Detect which cell encompasses the target text, then output its [x, y] center coordinate. 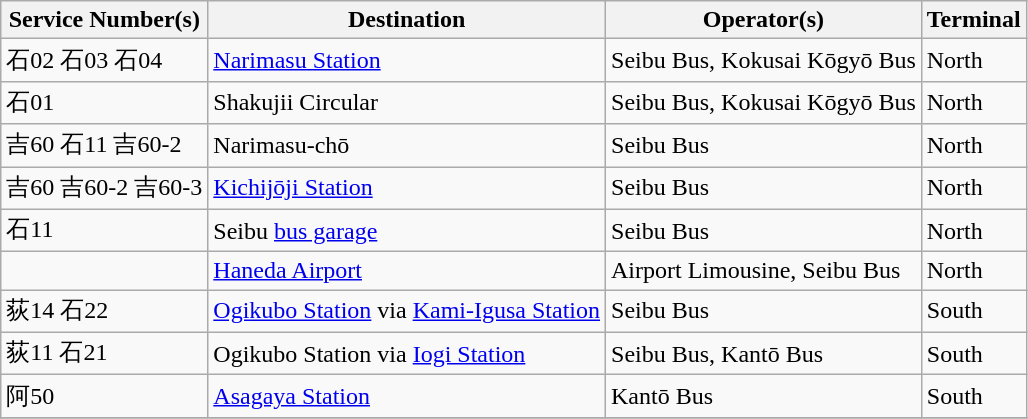
Seibu bus garage [407, 230]
Destination [407, 20]
Narimasu Station [407, 60]
石11 [104, 230]
Service Number(s) [104, 20]
荻14 石22 [104, 312]
Airport Limousine, Seibu Bus [764, 271]
Seibu Bus, Kantō Bus [764, 354]
吉60 石11 吉60-2 [104, 146]
Operator(s) [764, 20]
Haneda Airport [407, 271]
Narimasu-chō [407, 146]
石01 [104, 102]
Kichijōji Station [407, 188]
阿50 [104, 396]
荻11 石21 [104, 354]
Asagaya Station [407, 396]
Ogikubo Station via Iogi Station [407, 354]
Shakujii Circular [407, 102]
石02 石03 石04 [104, 60]
Kantō Bus [764, 396]
Ogikubo Station via Kami-Igusa Station [407, 312]
吉60 吉60-2 吉60-3 [104, 188]
Terminal [974, 20]
